Provide the [x, y] coordinate of the cell's center where the given text is located.  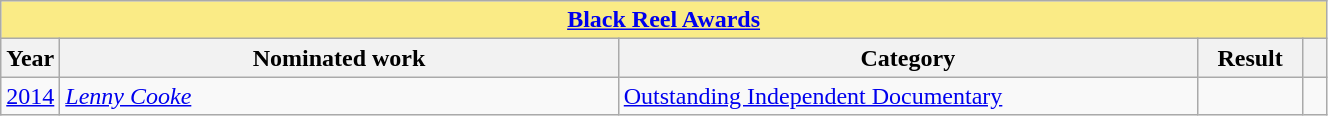
Nominated work [339, 58]
Black Reel Awards [664, 20]
Year [30, 58]
2014 [30, 96]
Category [908, 58]
Result [1250, 58]
Lenny Cooke [339, 96]
Outstanding Independent Documentary [908, 96]
